Determine the [x, y] coordinate at the center of the cell enclosing the given text.  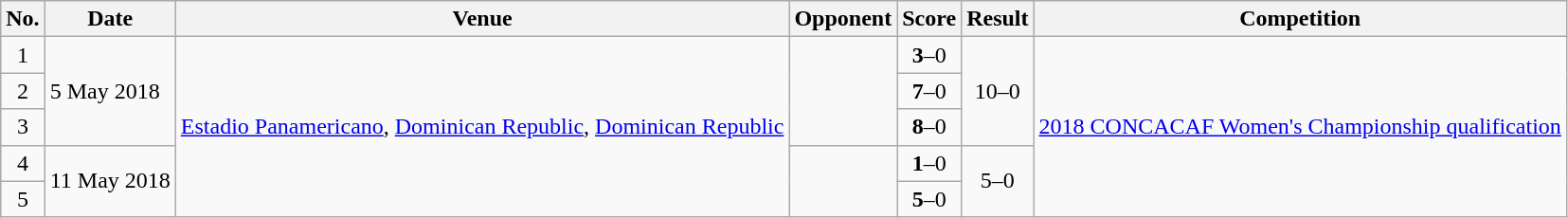
1–0 [929, 163]
Venue [482, 19]
Opponent [843, 19]
Date [110, 19]
5 May 2018 [110, 91]
11 May 2018 [110, 181]
Competition [1300, 19]
7–0 [929, 91]
Result [998, 19]
Score [929, 19]
10–0 [998, 91]
1 [23, 55]
Estadio Panamericano, Dominican Republic, Dominican Republic [482, 127]
4 [23, 163]
3–0 [929, 55]
No. [23, 19]
5 [23, 199]
2018 CONCACAF Women's Championship qualification [1300, 127]
3 [23, 127]
2 [23, 91]
8–0 [929, 127]
